Find where the given text appears and provide that cell's center as [x, y] coordinate. 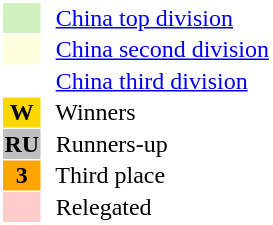
Third place [156, 175]
Relegated [156, 207]
W [22, 113]
China second division [156, 49]
3 [22, 175]
China third division [156, 81]
Runners-up [156, 144]
RU [22, 144]
China top division [156, 18]
Winners [156, 113]
